Output the [x, y] coordinate of the center of the cell containing the given text.  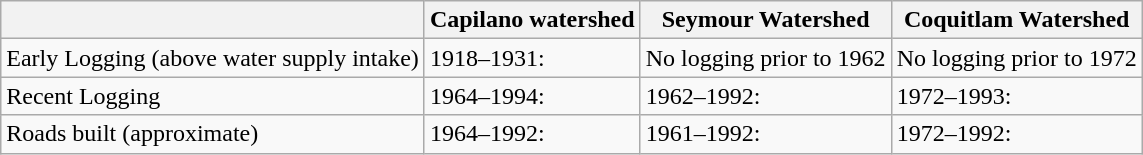
1961–1992: [766, 134]
1972–1992: [1016, 134]
1962–1992: [766, 96]
1964–1994: [532, 96]
1964–1992: [532, 134]
Roads built (approximate) [213, 134]
No logging prior to 1972 [1016, 58]
Coquitlam Watershed [1016, 20]
Recent Logging [213, 96]
Early Logging (above water supply intake) [213, 58]
No logging prior to 1962 [766, 58]
1972–1993: [1016, 96]
Capilano watershed [532, 20]
Seymour Watershed [766, 20]
1918–1931: [532, 58]
